Find where the given text appears and provide that cell's center as [X, Y] coordinate. 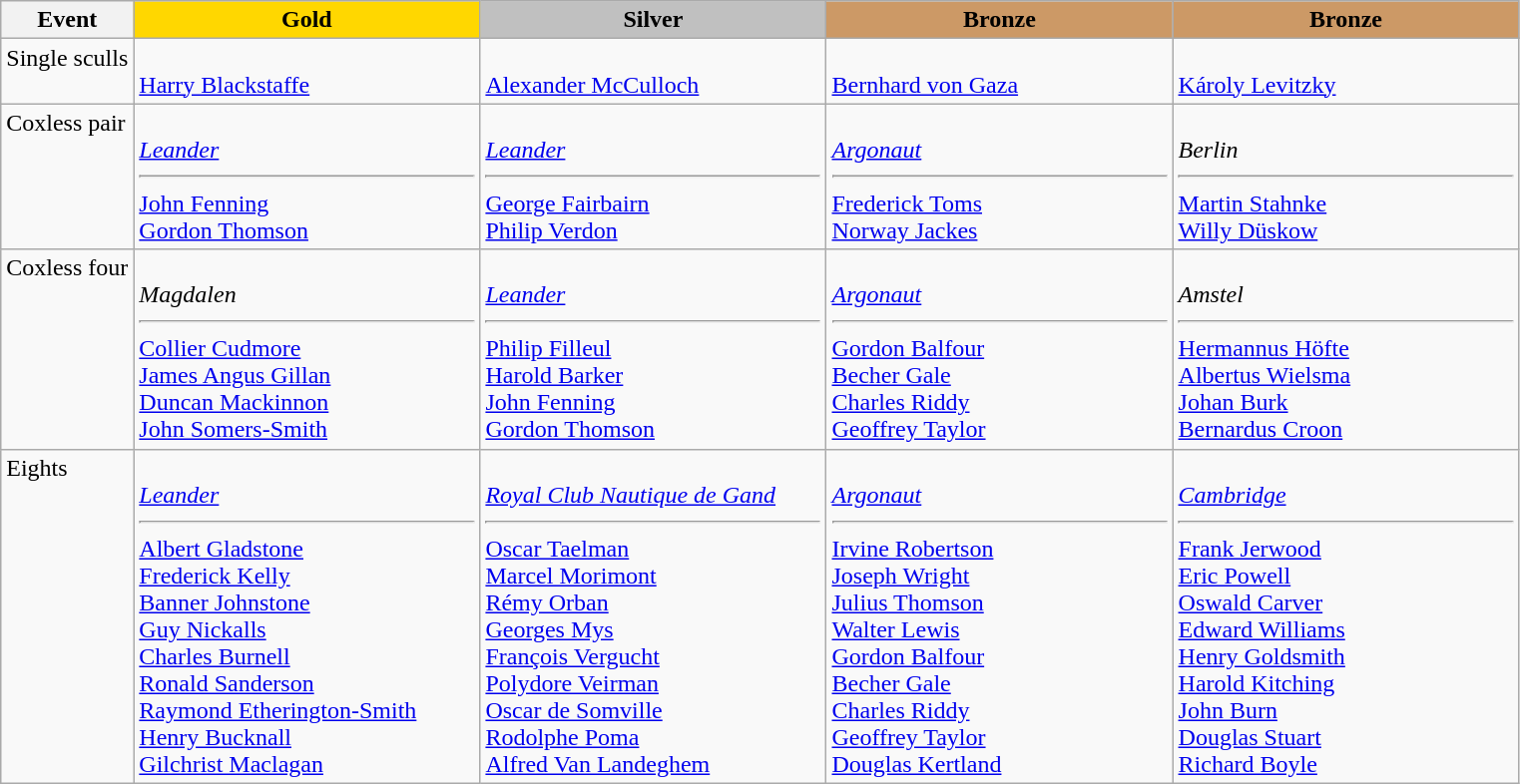
Event [68, 20]
CambridgeFrank JerwoodEric PowellOswald CarverEdward WilliamsHenry GoldsmithHarold KitchingJohn BurnDouglas StuartRichard Boyle [1345, 616]
LeanderGeorge FairbairnPhilip Verdon [653, 177]
BerlinMartin StahnkeWilly Düskow [1345, 177]
LeanderJohn FenningGordon Thomson [307, 177]
LeanderPhilip FilleulHarold BarkerJohn FenningGordon Thomson [653, 349]
Gold [307, 20]
Alexander McCulloch [653, 72]
ArgonautGordon BalfourBecher GaleCharles RiddyGeoffrey Taylor [1000, 349]
MagdalenCollier CudmoreJames Angus GillanDuncan MackinnonJohn Somers-Smith [307, 349]
ArgonautIrvine RobertsonJoseph WrightJulius ThomsonWalter LewisGordon BalfourBecher GaleCharles RiddyGeoffrey TaylorDouglas Kertland [1000, 616]
ArgonautFrederick TomsNorway Jackes [1000, 177]
Károly Levitzky [1345, 72]
Harry Blackstaffe [307, 72]
Bernhard von Gaza [1000, 72]
Single sculls [68, 72]
Silver [653, 20]
Coxless pair [68, 177]
Coxless four [68, 349]
AmstelHermannus HöfteAlbertus WielsmaJohan BurkBernardus Croon [1345, 349]
Eights [68, 616]
